Pinpoint the cell where the given text exists, returning its [X, Y] midpoint coordinate. 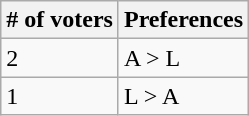
# of voters [60, 20]
Preferences [183, 20]
A > L [183, 58]
2 [60, 58]
1 [60, 96]
L > A [183, 96]
